Capture the cell that displays the provided text and extract its (x, y) central coordinate. 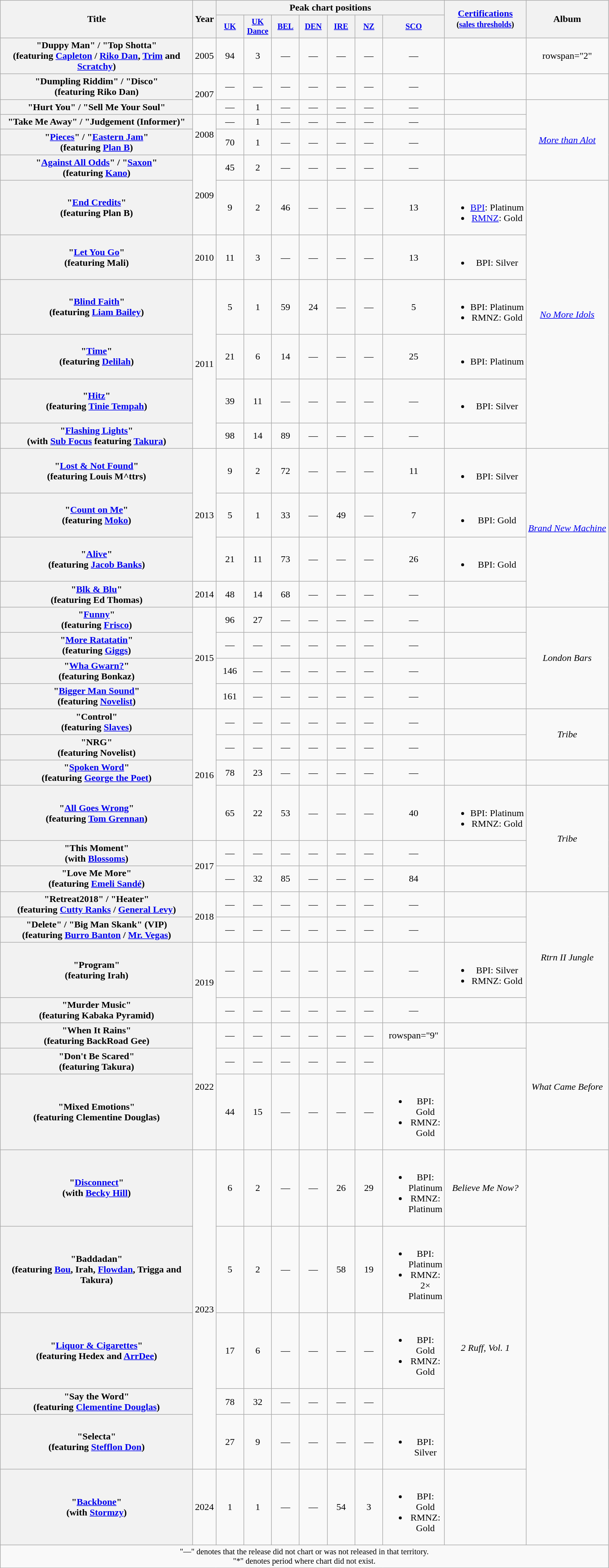
2024 (205, 1507)
Brand New Machine (567, 528)
23 (258, 773)
73 (285, 559)
Album (567, 19)
"Control"(featuring Slaves) (96, 722)
"Flashing Lights"(with Sub Focus featuring Takura) (96, 436)
Peak chart positions (330, 8)
"End Credits"(featuring Plan B) (96, 208)
"Program"(featuring Irah) (96, 970)
"Backbone"(with Stormzy) (96, 1507)
98 (230, 436)
59 (285, 307)
BPI: Platinum (485, 357)
2009 (205, 195)
146 (230, 671)
Rtrn II Jungle (567, 957)
"All Goes Wrong"(featuring Tom Grennan) (96, 813)
"Hurt You" / "Sell Me Your Soul" (96, 107)
"Dumpling Riddim" / "Disco"(featuring Riko Dan) (96, 87)
24 (313, 307)
UK (230, 27)
39 (230, 401)
"Disconnect"(with Becky Hill) (96, 1188)
46 (285, 208)
"When It Rains"(featuring BackRoad Gee) (96, 1036)
"Against All Odds" / "Saxon"(featuring Kano) (96, 168)
84 (414, 879)
Believe Me Now? (485, 1188)
2011 (205, 364)
2007 (205, 94)
2005 (205, 56)
22 (258, 813)
"Alive"(featuring Jacob Banks) (96, 559)
"Say the Word"(featuring Clementine Douglas) (96, 1402)
"Blind Faith"(featuring Liam Bailey) (96, 307)
2019 (205, 982)
"Hitz"(featuring Tinie Tempah) (96, 401)
53 (285, 813)
Certifications(sales thresholds) (485, 19)
70 (230, 142)
45 (230, 168)
"Delete" / "Big Man Skank" (VIP)(featuring Burro Banton / Mr. Vegas) (96, 930)
"Time"(featuring Delilah) (96, 357)
2014 (205, 594)
72 (285, 470)
"Love Me More"(featuring Emeli Sandé) (96, 879)
SCO (414, 27)
"Bigger Man Sound"(featuring Novelist) (96, 696)
2016 (205, 775)
2013 (205, 515)
DEN (313, 27)
"Baddadan"(featuring Bou, Irah, Flowdan, Trigga and Takura) (96, 1269)
IRE (341, 27)
"Mixed Emotions"(featuring Clementine Douglas) (96, 1112)
Year (205, 19)
Title (96, 19)
44 (230, 1112)
BPI: SilverRMNZ: Gold (485, 970)
58 (341, 1269)
2017 (205, 866)
2008 (205, 135)
"Blk & Blu"(featuring Ed Thomas) (96, 594)
2018 (205, 917)
85 (285, 879)
29 (369, 1188)
33 (285, 515)
48 (230, 594)
"Murder Music"(featuring Kabaka Pyramid) (96, 1010)
2010 (205, 257)
161 (230, 696)
2023 (205, 1310)
BPI: PlatinumRMNZ: 2× Platinum (414, 1269)
UK Dance (258, 27)
"Duppy Man" / "Top Shotta"(featuring Capleton / Riko Dan, Trim and Scratchy) (96, 56)
40 (414, 813)
65 (230, 813)
"Count on Me"(featuring Moko) (96, 515)
2015 (205, 658)
19 (369, 1269)
54 (341, 1507)
2022 (205, 1086)
rowspan="9" (414, 1036)
"NRG"(featuring Novelist) (96, 747)
More than Alot (567, 140)
25 (414, 357)
"Liquor & Cigarettes"(featuring Hedex and ArrDee) (96, 1351)
"Spoken Word"(featuring George the Poet) (96, 773)
"Let You Go"(featuring Mali) (96, 257)
NZ (369, 27)
"This Moment"(with Blossoms) (96, 853)
What Came Before (567, 1086)
"Take Me Away" / "Judgement (Informer)" (96, 122)
7 (414, 515)
"—" denotes that the release did not chart or was not released in that territory."*" denotes period where chart did not exist. (304, 1557)
"More Ratatatin"(featuring Giggs) (96, 645)
68 (285, 594)
BEL (285, 27)
15 (258, 1112)
"Funny"(featuring Frisco) (96, 619)
London Bars (567, 658)
rowspan="2" (567, 56)
No More Idols (567, 314)
"Retreat2018" / "Heater"(featuring Cutty Ranks / General Levy) (96, 904)
"Lost & Not Found"(featuring Louis M^ttrs) (96, 470)
"Pieces" / "Eastern Jam"(featuring Plan B) (96, 142)
"Wha Gwarn?"(featuring Bonkaz) (96, 671)
BPI: PlatinumRMNZ: Platinum (414, 1188)
96 (230, 619)
89 (285, 436)
49 (341, 515)
"Selecta"(featuring Stefflon Don) (96, 1442)
2 Ruff, Vol. 1 (485, 1348)
17 (230, 1351)
"Don't Be Scared"(featuring Takura) (96, 1061)
94 (230, 56)
